Locate the cell with the specified text and output its [x, y] center coordinate. 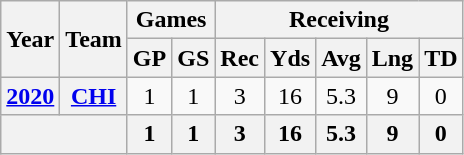
GP [149, 58]
CHI [94, 96]
Avg [342, 58]
Team [94, 39]
Lng [392, 58]
2020 [30, 96]
Rec [240, 58]
Year [30, 39]
Receiving [339, 20]
Yds [290, 58]
Games [170, 20]
GS [194, 58]
TD [441, 58]
